Search for the cell housing the specified text and yield its [X, Y] center coordinate. 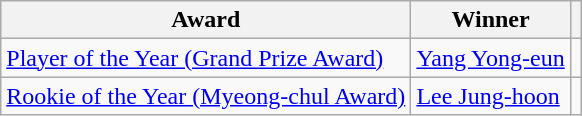
Player of the Year (Grand Prize Award) [206, 58]
Award [206, 20]
Lee Jung-hoon [490, 96]
Yang Yong-eun [490, 58]
Winner [490, 20]
Rookie of the Year (Myeong-chul Award) [206, 96]
